Pinpoint the cell where the given text exists, returning its [X, Y] midpoint coordinate. 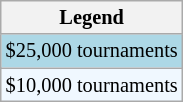
Legend [92, 17]
$25,000 tournaments [92, 51]
$10,000 tournaments [92, 85]
